Extract the (x, y) coordinate from the center of the cell holding the provided text.  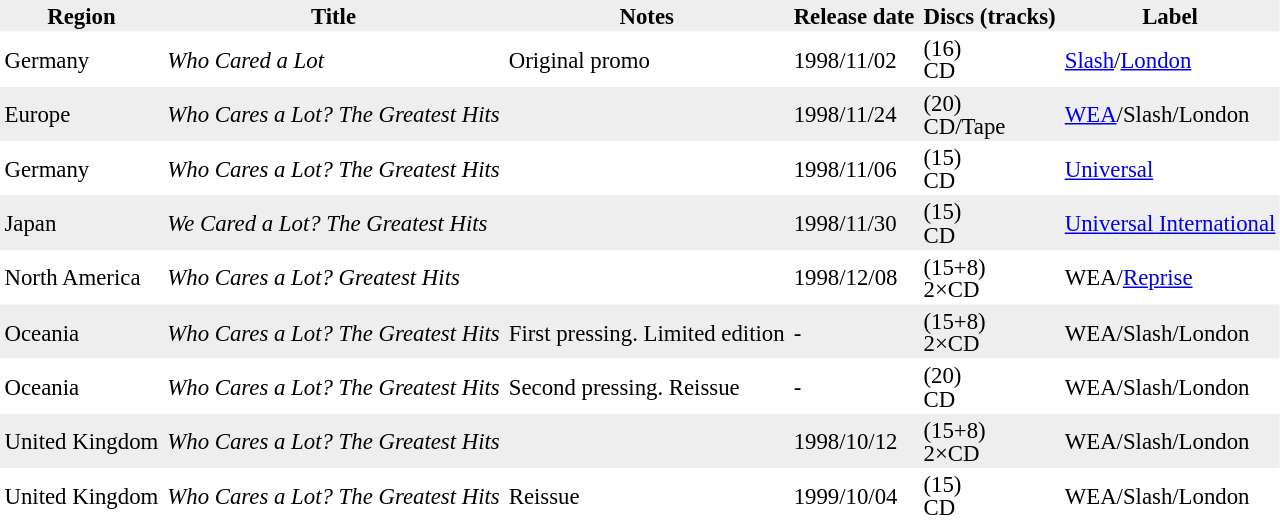
Universal International (1170, 222)
We Cared a Lot? The Greatest Hits (334, 222)
Who Cared a Lot (334, 60)
1998/11/06 (854, 168)
Discs (tracks) (990, 16)
Region (82, 16)
(16) CD (990, 60)
Second pressing. Reissue (646, 386)
North America (82, 278)
1998/10/12 (854, 442)
Slash/London (1170, 60)
Japan (82, 222)
1998/12/08 (854, 278)
Europe (82, 114)
Label (1170, 16)
1998/11/02 (854, 60)
Release date (854, 16)
Universal (1170, 168)
(20) CD (990, 386)
(20) CD/Tape (990, 114)
1998/11/24 (854, 114)
WEA/Reprise (1170, 278)
Notes (646, 16)
Reissue (646, 496)
1999/10/04 (854, 496)
Who Cares a Lot? Greatest Hits (334, 278)
Title (334, 16)
Original promo (646, 60)
First pressing. Limited edition (646, 332)
1998/11/30 (854, 222)
